Pinpoint the cell where the given text exists, returning its (x, y) midpoint coordinate. 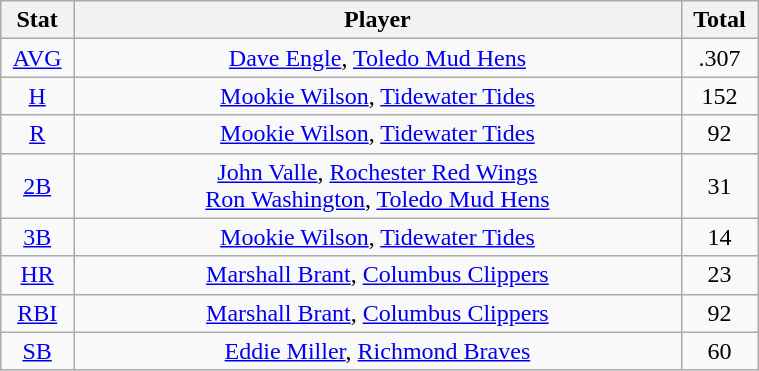
23 (719, 275)
AVG (38, 58)
H (38, 96)
HR (38, 275)
3B (38, 237)
Player (378, 20)
152 (719, 96)
14 (719, 237)
Eddie Miller, Richmond Braves (378, 351)
Dave Engle, Toledo Mud Hens (378, 58)
R (38, 134)
Stat (38, 20)
.307 (719, 58)
60 (719, 351)
John Valle, Rochester Red Wings Ron Washington, Toledo Mud Hens (378, 186)
2B (38, 186)
SB (38, 351)
Total (719, 20)
31 (719, 186)
RBI (38, 313)
